For the text-containing cell, return its midpoint in [x, y] coordinate format. 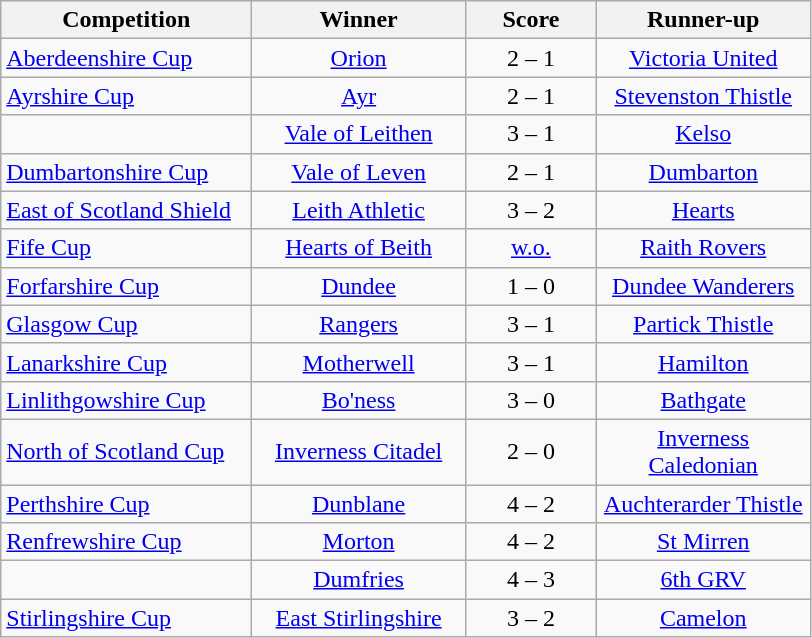
Stirlingshire Cup [126, 618]
Leith Athletic [359, 210]
St Mirren [703, 542]
Dunblane [359, 503]
Lanarkshire Cup [126, 362]
Vale of Leven [359, 172]
East Stirlingshire [359, 618]
Winner [359, 20]
Dumbartonshire Cup [126, 172]
Inverness Citadel [359, 452]
3 – 0 [530, 400]
Ayrshire Cup [126, 96]
Orion [359, 58]
Partick Thistle [703, 324]
6th GRV [703, 580]
Aberdeenshire Cup [126, 58]
East of Scotland Shield [126, 210]
Raith Rovers [703, 248]
Motherwell [359, 362]
Fife Cup [126, 248]
Ayr [359, 96]
Hamilton [703, 362]
4 – 3 [530, 580]
Bathgate [703, 400]
Perthshire Cup [126, 503]
Bo'ness [359, 400]
Kelso [703, 134]
Hearts of Beith [359, 248]
Dundee [359, 286]
Competition [126, 20]
Forfarshire Cup [126, 286]
Morton [359, 542]
Vale of Leithen [359, 134]
Stevenston Thistle [703, 96]
2 – 0 [530, 452]
Auchterarder Thistle [703, 503]
Camelon [703, 618]
1 – 0 [530, 286]
Rangers [359, 324]
Runner-up [703, 20]
Dundee Wanderers [703, 286]
Glasgow Cup [126, 324]
Inverness Caledonian [703, 452]
Linlithgowshire Cup [126, 400]
Hearts [703, 210]
Victoria United [703, 58]
w.o. [530, 248]
Dumbarton [703, 172]
Score [530, 20]
Renfrewshire Cup [126, 542]
North of Scotland Cup [126, 452]
Dumfries [359, 580]
